Scan for the cell matching the given text and deliver its [x, y] coordinate at center. 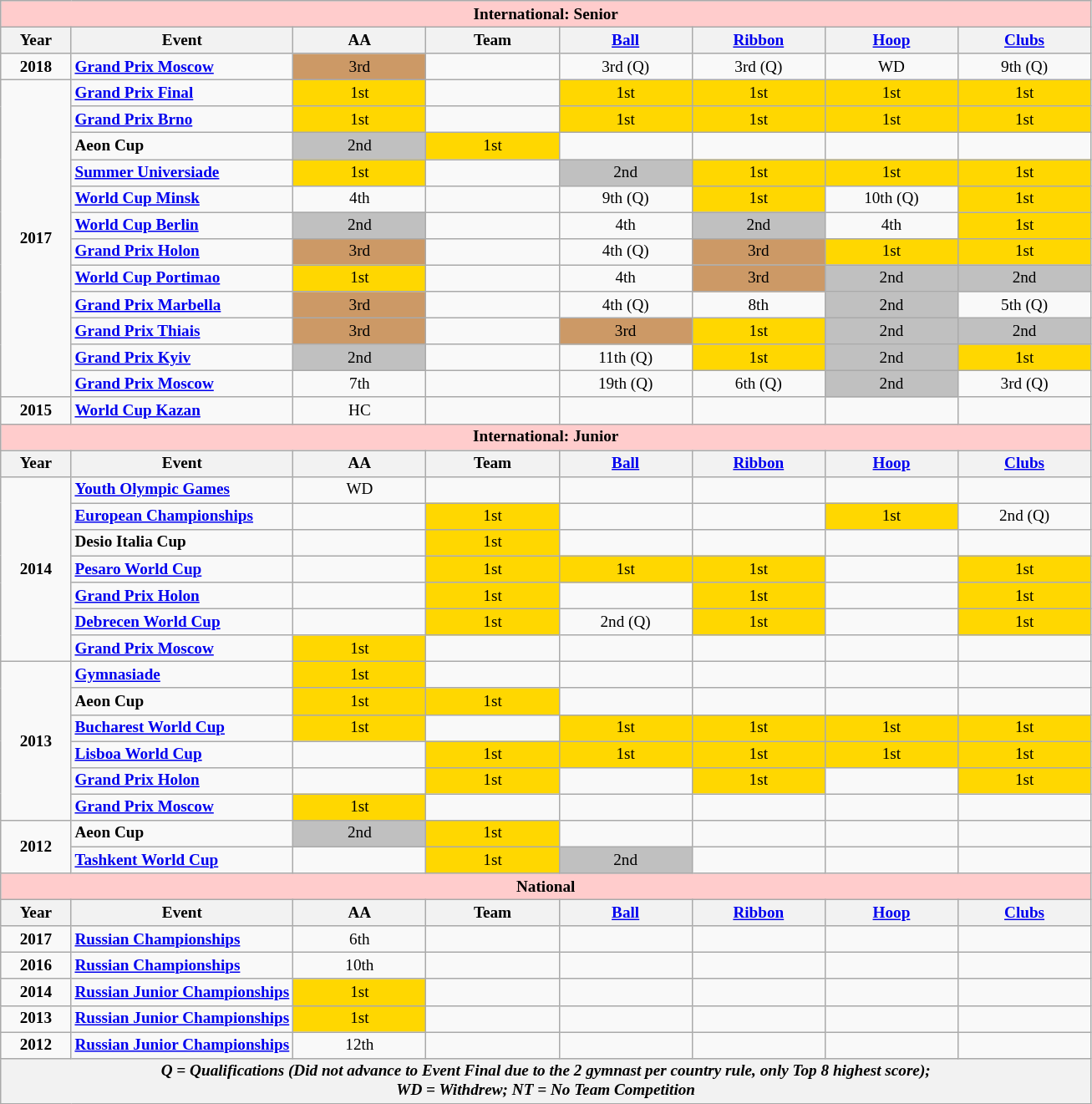
World Cup Minsk [182, 199]
Grand Prix Final [182, 93]
6th [359, 939]
Gymnasiade [182, 675]
Grand Prix Thiais [182, 331]
World Cup Berlin [182, 226]
Lisboa World Cup [182, 754]
Debrecen World Cup [182, 622]
2015 [36, 410]
10th (Q) [891, 199]
International: Senior [546, 14]
Grand Prix Marbella [182, 305]
Grand Prix Brno [182, 120]
European Championships [182, 516]
6th (Q) [759, 384]
National [546, 887]
Summer Universiade [182, 172]
Desio Italia Cup [182, 542]
10th [359, 966]
Tashkent World Cup [182, 860]
Pesaro World Cup [182, 569]
5th (Q) [1024, 305]
World Cup Portimao [182, 278]
World Cup Kazan [182, 410]
19th (Q) [625, 384]
11th (Q) [625, 358]
Bucharest World Cup [182, 728]
International: Junior [546, 437]
7th [359, 384]
2018 [36, 67]
8th [759, 305]
2016 [36, 966]
Youth Olympic Games [182, 490]
12th [359, 1045]
HC [359, 410]
Grand Prix Kyiv [182, 358]
